Determine the [X, Y] coordinate at the center of the cell enclosing the given text.  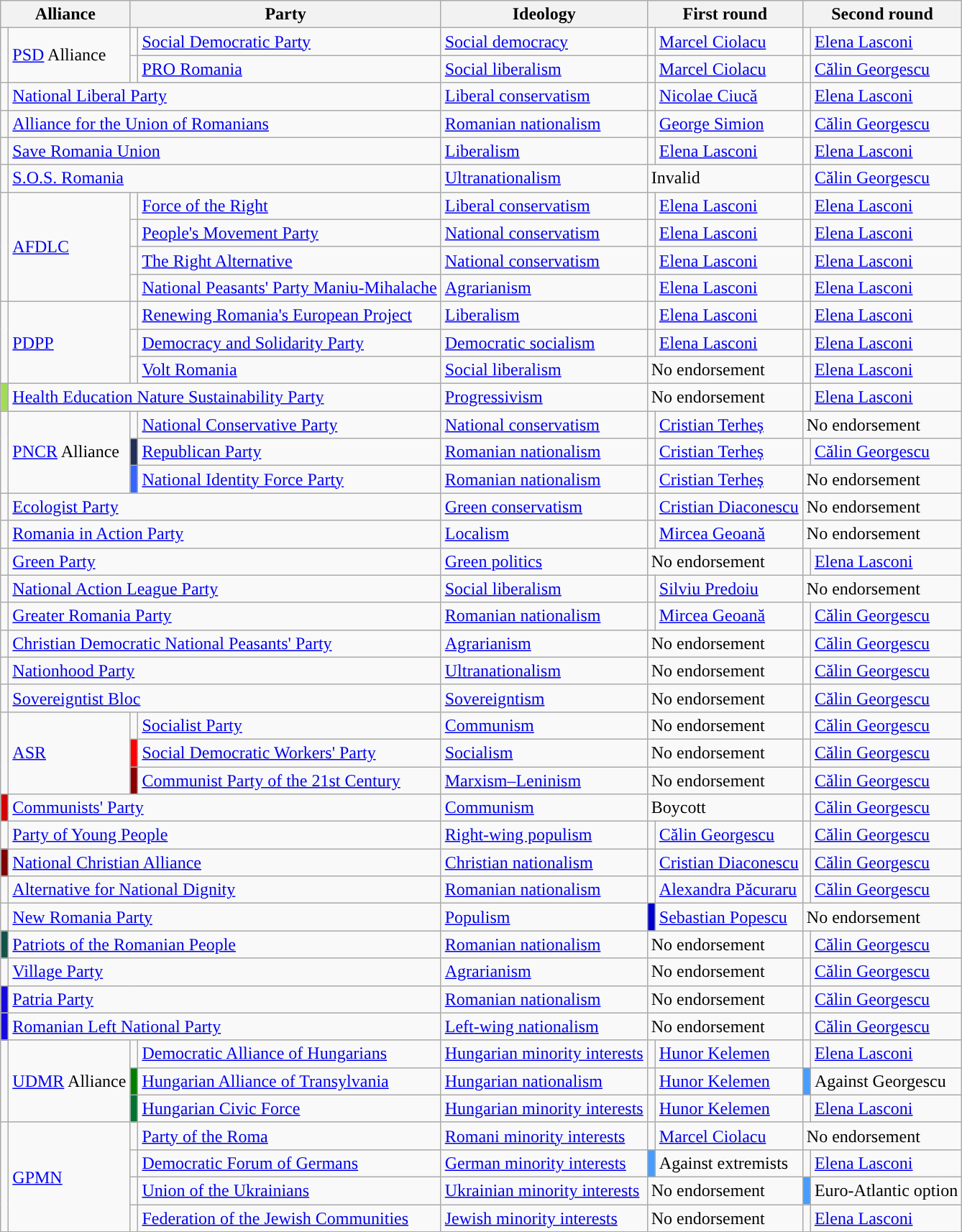
Communists' Party [224, 808]
Hungarian nationalism [544, 1081]
Democratic Forum of Germans [289, 1163]
Patriots of the Romanian People [224, 944]
National Action League Party [224, 589]
Party of Young People [224, 835]
Euro-Atlantic option [886, 1190]
Sovereigntist Bloc [224, 698]
Christian Democratic National Peasants' Party [224, 643]
Romani minority interests [544, 1136]
Party of the Roma [289, 1136]
Right-wing populism [544, 835]
Village Party [224, 972]
Silviu Predoiu [729, 589]
Socialist Party [289, 725]
Nationhood Party [224, 671]
Boycott [725, 808]
Jewish minority interests [544, 1218]
Renewing Romania's European Project [289, 315]
PNCR Alliance [69, 452]
Progressivism [544, 397]
Sebastian Popescu [729, 917]
Greater Romania Party [224, 616]
Alliance for the Union of Romanians [224, 124]
National Peasants' Party Maniu-Mihalache [289, 288]
GPMN [69, 1177]
Populism [544, 917]
National Christian Alliance [224, 863]
Force of the Right [289, 206]
Green politics [544, 561]
Union of the Ukrainians [289, 1190]
UDMR Alliance [69, 1081]
AFDLC [69, 247]
Marxism–Leninism [544, 780]
Romania in Action Party [224, 534]
Second round [881, 14]
Green Party [224, 561]
Romanian Left National Party [224, 1026]
Localism [544, 534]
Federation of the Jewish Communities [289, 1218]
PDPP [69, 342]
Ukrainian minority interests [544, 1190]
Against Georgescu [886, 1081]
Against extremists [729, 1163]
Democracy and Solidarity Party [289, 343]
Invalid [725, 178]
Volt Romania [289, 370]
PSD Alliance [69, 55]
Socialism [544, 753]
Nicolae Ciucă [729, 96]
People's Movement Party [289, 233]
Alternative for National Dignity [224, 890]
Save Romania Union [224, 151]
Social Democratic Party [289, 42]
Left-wing nationalism [544, 1026]
Social Democratic Workers' Party [289, 753]
Communist Party of the 21st Century [289, 780]
Democratic Alliance of Hungarians [289, 1054]
The Right Alternative [289, 260]
Democratic socialism [544, 343]
Hungarian Alliance of Transylvania [289, 1081]
Sovereigntism [544, 698]
Social democracy [544, 42]
National Identity Force Party [289, 479]
George Simion [729, 124]
Patria Party [224, 999]
Alliance [65, 14]
First round [725, 14]
Party [285, 14]
Christian nationalism [544, 863]
Health Education Nature Sustainability Party [224, 397]
Ideology [544, 14]
Ecologist Party [224, 507]
Republican Party [289, 452]
Green conservatism [544, 507]
New Romania Party [224, 917]
Alexandra Păcuraru [729, 890]
German minority interests [544, 1163]
PRO Romania [289, 69]
S.O.S. Romania [224, 178]
National Liberal Party [224, 96]
ASR [69, 753]
Hungarian Civic Force [289, 1108]
National Conservative Party [289, 425]
